Search for the cell housing the specified text and yield its (X, Y) center coordinate. 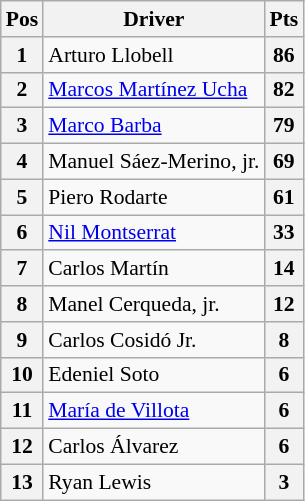
Carlos Martín (154, 269)
2 (22, 90)
Piero Rodarte (154, 197)
4 (22, 162)
Ryan Lewis (154, 482)
María de Villota (154, 411)
Marcos Martínez Ucha (154, 90)
14 (284, 269)
Carlos Cosidó Jr. (154, 340)
69 (284, 162)
1 (22, 55)
Driver (154, 19)
33 (284, 233)
13 (22, 482)
Edeniel Soto (154, 375)
Nil Montserrat (154, 233)
82 (284, 90)
7 (22, 269)
79 (284, 126)
86 (284, 55)
11 (22, 411)
Pos (22, 19)
Pts (284, 19)
Arturo Llobell (154, 55)
Marco Barba (154, 126)
5 (22, 197)
9 (22, 340)
Manuel Sáez-Merino, jr. (154, 162)
10 (22, 375)
Carlos Álvarez (154, 447)
Manel Cerqueda, jr. (154, 304)
61 (284, 197)
